Determine the [x, y] coordinate at the center of the cell enclosing the given text.  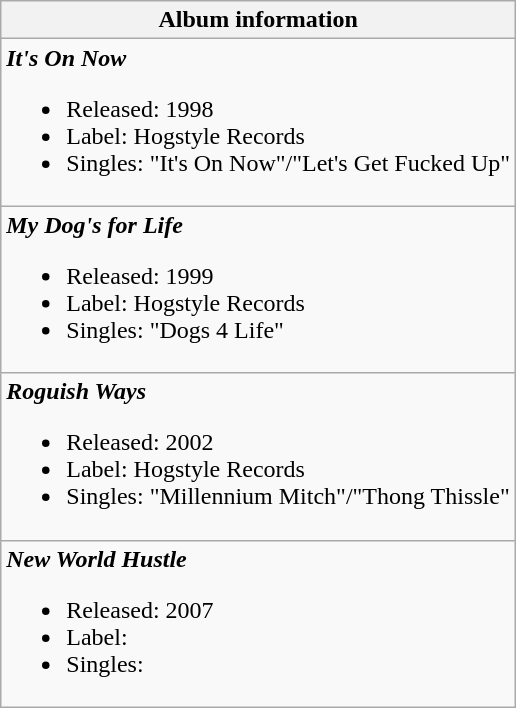
Album information [258, 20]
My Dog's for LifeReleased: 1999Label: Hogstyle RecordsSingles: "Dogs 4 Life" [258, 290]
New World HustleReleased: 2007Label:Singles: [258, 624]
Roguish WaysReleased: 2002Label: Hogstyle RecordsSingles: "Millennium Mitch"/"Thong Thissle" [258, 456]
It's On NowReleased: 1998Label: Hogstyle RecordsSingles: "It's On Now"/"Let's Get Fucked Up" [258, 122]
